For the text-containing cell, return its midpoint in [X, Y] coordinate format. 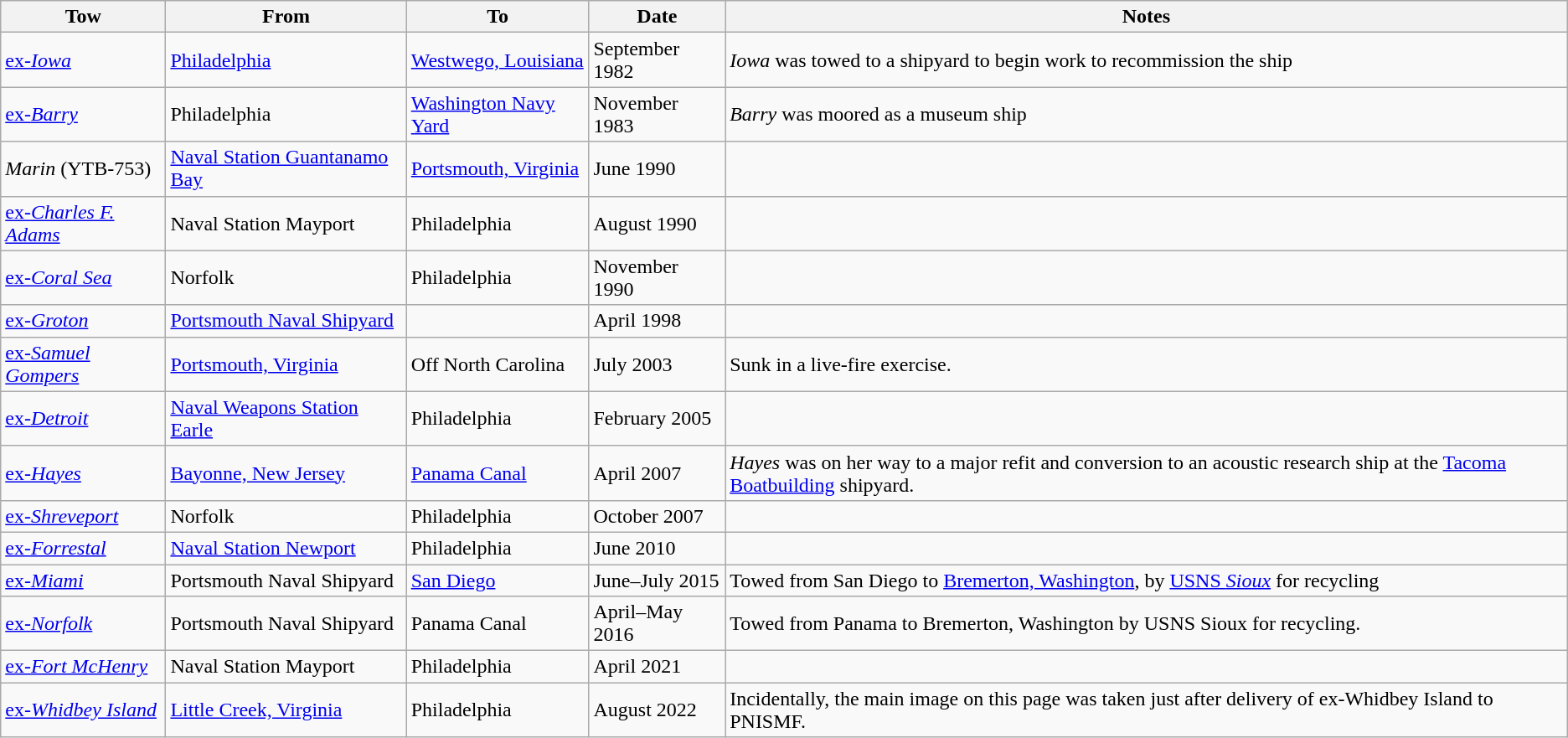
ex-Fort McHenry [84, 667]
June 2010 [657, 548]
ex-Whidbey Island [84, 710]
November 1990 [657, 278]
Marin (YTB-753) [84, 169]
November 1983 [657, 114]
Towed from San Diego to Bremerton, Washington, by USNS Sioux for recycling [1147, 581]
ex-Barry [84, 114]
Naval Station Guantanamo Bay [286, 169]
Naval Station Newport [286, 548]
April–May 2016 [657, 623]
July 2003 [657, 364]
ex-Samuel Gompers [84, 364]
ex-Charles F. Adams [84, 223]
San Diego [498, 581]
ex-Hayes [84, 472]
Sunk in a live-fire exercise. [1147, 364]
Little Creek, Virginia [286, 710]
Notes [1147, 17]
ex-Norfolk [84, 623]
Hayes was on her way to a major refit and conversion to an acoustic research ship at the Tacoma Boatbuilding shipyard. [1147, 472]
Washington Navy Yard [498, 114]
From [286, 17]
June–July 2015 [657, 581]
September 1982 [657, 60]
February 2005 [657, 419]
Westwego, Louisiana [498, 60]
Iowa was towed to a shipyard to begin work to recommission the ship [1147, 60]
ex-Shreveport [84, 516]
ex-Groton [84, 321]
October 2007 [657, 516]
Bayonne, New Jersey [286, 472]
ex-Coral Sea [84, 278]
Off North Carolina [498, 364]
August 1990 [657, 223]
June 1990 [657, 169]
ex-Forrestal [84, 548]
Incidentally, the main image on this page was taken just after delivery of ex-Whidbey Island to PNISMF. [1147, 710]
To [498, 17]
Tow [84, 17]
August 2022 [657, 710]
Naval Weapons Station Earle [286, 419]
Date [657, 17]
ex-Detroit [84, 419]
Towed from Panama to Bremerton, Washington by USNS Sioux for recycling. [1147, 623]
ex-Miami [84, 581]
ex-Iowa [84, 60]
Barry was moored as a museum ship [1147, 114]
April 2007 [657, 472]
April 1998 [657, 321]
April 2021 [657, 667]
